Pinpoint the cell where the given text exists, returning its (X, Y) midpoint coordinate. 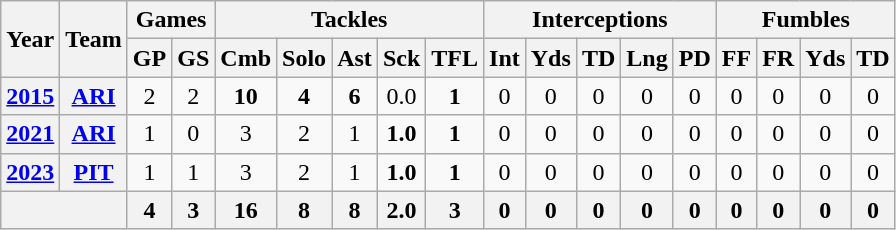
2023 (30, 172)
GS (194, 58)
Lng (647, 58)
GP (149, 58)
2021 (30, 134)
TFL (455, 58)
FF (736, 58)
Team (94, 39)
Tackles (350, 20)
Sck (401, 58)
Solo (304, 58)
Cmb (246, 58)
PIT (94, 172)
16 (246, 210)
Year (30, 39)
6 (355, 96)
FR (778, 58)
Int (505, 58)
Games (170, 20)
0.0 (401, 96)
Interceptions (600, 20)
Ast (355, 58)
2.0 (401, 210)
10 (246, 96)
PD (694, 58)
Fumbles (806, 20)
2015 (30, 96)
